Detect which cell encompasses the target text, then output its (x, y) center coordinate. 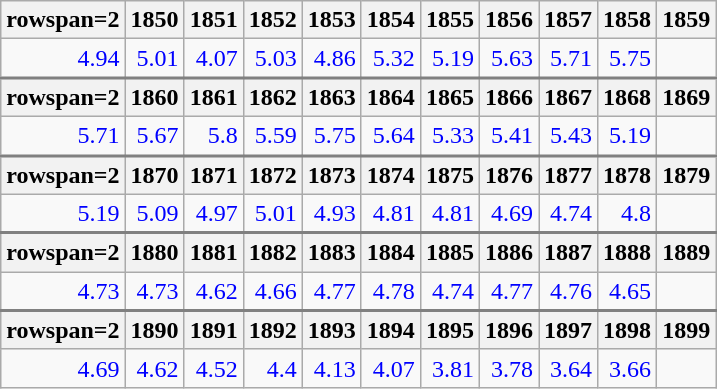
1860 (154, 98)
5.43 (568, 136)
1852 (272, 20)
4.94 (63, 58)
5.59 (272, 136)
1862 (272, 98)
4.76 (568, 292)
4.86 (332, 58)
1896 (508, 330)
5.09 (154, 214)
3.66 (628, 368)
1871 (214, 174)
1889 (686, 252)
1868 (628, 98)
1877 (568, 174)
1869 (686, 98)
5.63 (508, 58)
4.78 (390, 292)
3.78 (508, 368)
1885 (450, 252)
1881 (214, 252)
1850 (154, 20)
1851 (214, 20)
5.03 (272, 58)
4.4 (272, 368)
3.81 (450, 368)
1856 (508, 20)
5.32 (390, 58)
1897 (568, 330)
1878 (628, 174)
1861 (214, 98)
1874 (390, 174)
1882 (272, 252)
1857 (568, 20)
1853 (332, 20)
3.64 (568, 368)
1891 (214, 330)
1892 (272, 330)
5.67 (154, 136)
4.66 (272, 292)
5.64 (390, 136)
1873 (332, 174)
4.97 (214, 214)
1867 (568, 98)
1863 (332, 98)
4.93 (332, 214)
1866 (508, 98)
1890 (154, 330)
1864 (390, 98)
5.8 (214, 136)
1865 (450, 98)
5.41 (508, 136)
1884 (390, 252)
4.65 (628, 292)
1887 (568, 252)
5.33 (450, 136)
1895 (450, 330)
1854 (390, 20)
1870 (154, 174)
1879 (686, 174)
1899 (686, 330)
1888 (628, 252)
1883 (332, 252)
1875 (450, 174)
1859 (686, 20)
1886 (508, 252)
1880 (154, 252)
4.8 (628, 214)
1872 (272, 174)
1893 (332, 330)
1876 (508, 174)
4.52 (214, 368)
1858 (628, 20)
1898 (628, 330)
4.13 (332, 368)
1894 (390, 330)
1855 (450, 20)
